Detect which cell encompasses the target text, then output its (x, y) center coordinate. 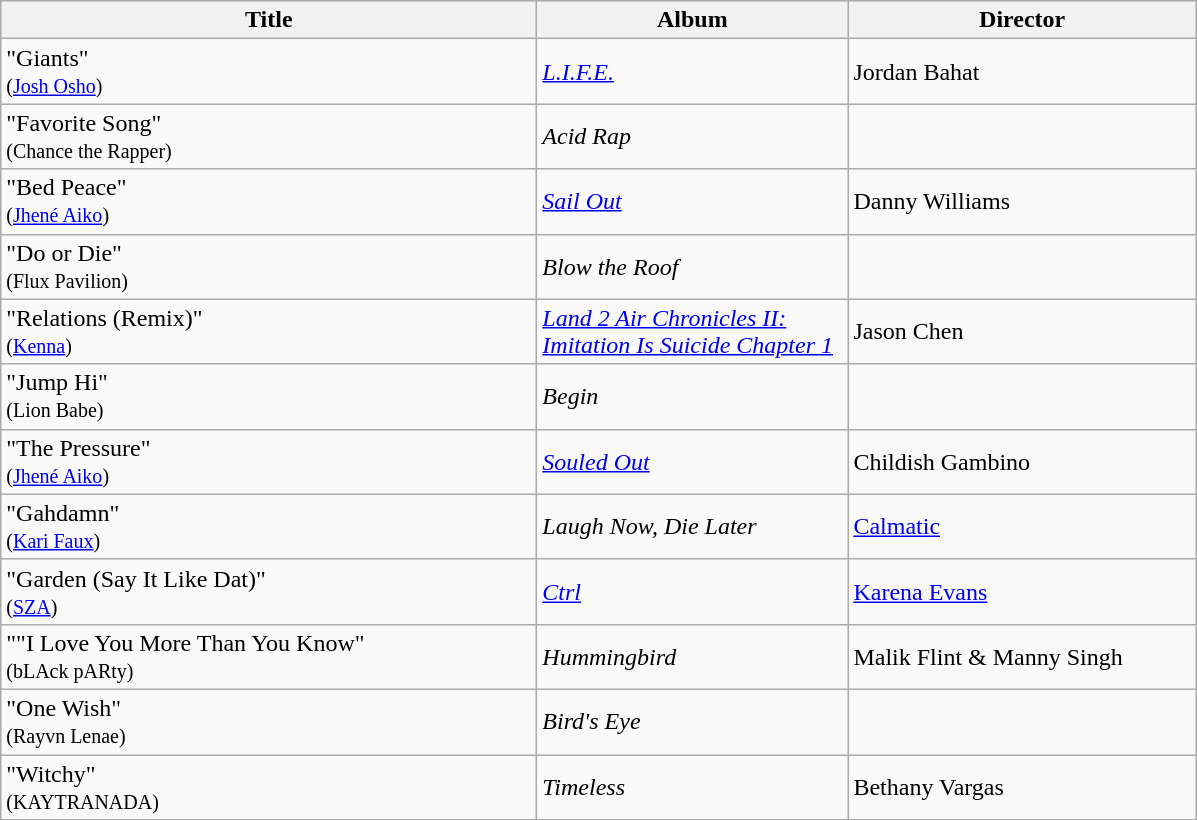
"The Pressure"(Jhené Aiko) (269, 462)
Danny Williams (1022, 202)
Laugh Now, Die Later (692, 526)
Souled Out (692, 462)
Director (1022, 20)
Title (269, 20)
"Giants"(Josh Osho) (269, 72)
Land 2 Air Chronicles II: Imitation Is Suicide Chapter 1 (692, 332)
Timeless (692, 786)
Calmatic (1022, 526)
Album (692, 20)
Childish Gambino (1022, 462)
""I Love You More Than You Know"(bLAck pARty) (269, 656)
Begin (692, 396)
Malik Flint & Manny Singh (1022, 656)
Jordan Bahat (1022, 72)
"One Wish"(Rayvn Lenae) (269, 722)
"Jump Hi"(Lion Babe) (269, 396)
Blow the Roof (692, 266)
Bird's Eye (692, 722)
"Favorite Song"(Chance the Rapper) (269, 136)
"Garden (Say It Like Dat)"(SZA) (269, 592)
Sail Out (692, 202)
Karena Evans (1022, 592)
Hummingbird (692, 656)
Ctrl (692, 592)
Jason Chen (1022, 332)
"Relations (Remix)"(Kenna) (269, 332)
L.I.F.E. (692, 72)
Acid Rap (692, 136)
"Gahdamn"(Kari Faux) (269, 526)
"Witchy"(KAYTRANADA) (269, 786)
"Bed Peace"(Jhené Aiko) (269, 202)
"Do or Die"(Flux Pavilion) (269, 266)
Bethany Vargas (1022, 786)
